Determine the [x, y] coordinate at the center of the cell enclosing the given text.  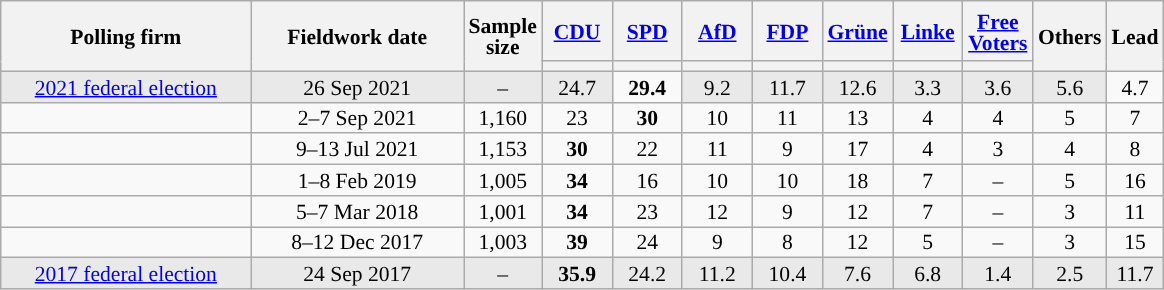
1,005 [503, 180]
2.5 [1070, 274]
SPD [647, 31]
CDU [577, 31]
3.3 [928, 86]
1–8 Feb 2019 [358, 180]
39 [577, 242]
24.2 [647, 274]
3.6 [998, 86]
Linke [928, 31]
15 [1136, 242]
29.4 [647, 86]
Lead [1136, 36]
1,160 [503, 118]
4.7 [1136, 86]
7.6 [857, 274]
10.4 [787, 274]
11.2 [717, 274]
Polling firm [126, 36]
1.4 [998, 274]
26 Sep 2021 [358, 86]
1,001 [503, 212]
AfD [717, 31]
8–12 Dec 2017 [358, 242]
12.6 [857, 86]
1,003 [503, 242]
Grüne [857, 31]
35.9 [577, 274]
1,153 [503, 150]
17 [857, 150]
2017 federal election [126, 274]
5.6 [1070, 86]
24 [647, 242]
Others [1070, 36]
FDP [787, 31]
9.2 [717, 86]
2021 federal election [126, 86]
Free Voters [998, 31]
6.8 [928, 274]
22 [647, 150]
24 Sep 2017 [358, 274]
18 [857, 180]
24.7 [577, 86]
2–7 Sep 2021 [358, 118]
5–7 Mar 2018 [358, 212]
Samplesize [503, 36]
9–13 Jul 2021 [358, 150]
13 [857, 118]
Fieldwork date [358, 36]
